For the text-containing cell, return its midpoint in (X, Y) coordinate format. 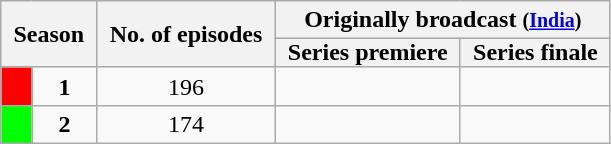
Series finale (535, 53)
No. of episodes (186, 34)
196 (186, 86)
1 (64, 86)
2 (64, 124)
Series premiere (368, 53)
Originally broadcast (India) (442, 20)
174 (186, 124)
Season (49, 34)
